Determine the [x, y] coordinate at the center of the cell enclosing the given text.  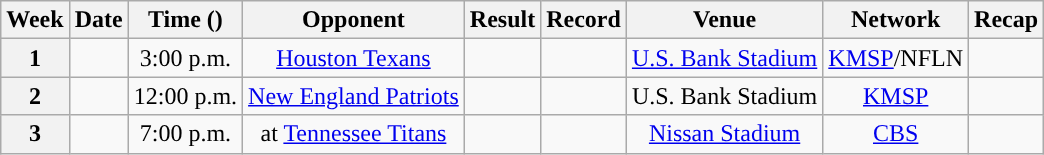
Time () [185, 20]
Houston Texans [354, 58]
1 [35, 58]
CBS [896, 134]
KMSP/NFLN [896, 58]
12:00 p.m. [185, 96]
Nissan Stadium [724, 134]
Record [584, 20]
Venue [724, 20]
KMSP [896, 96]
Date [98, 20]
Network [896, 20]
3:00 p.m. [185, 58]
7:00 p.m. [185, 134]
at Tennessee Titans [354, 134]
Result [502, 20]
3 [35, 134]
Opponent [354, 20]
New England Patriots [354, 96]
Week [35, 20]
2 [35, 96]
Recap [1006, 20]
